For the text-containing cell, return its midpoint in [x, y] coordinate format. 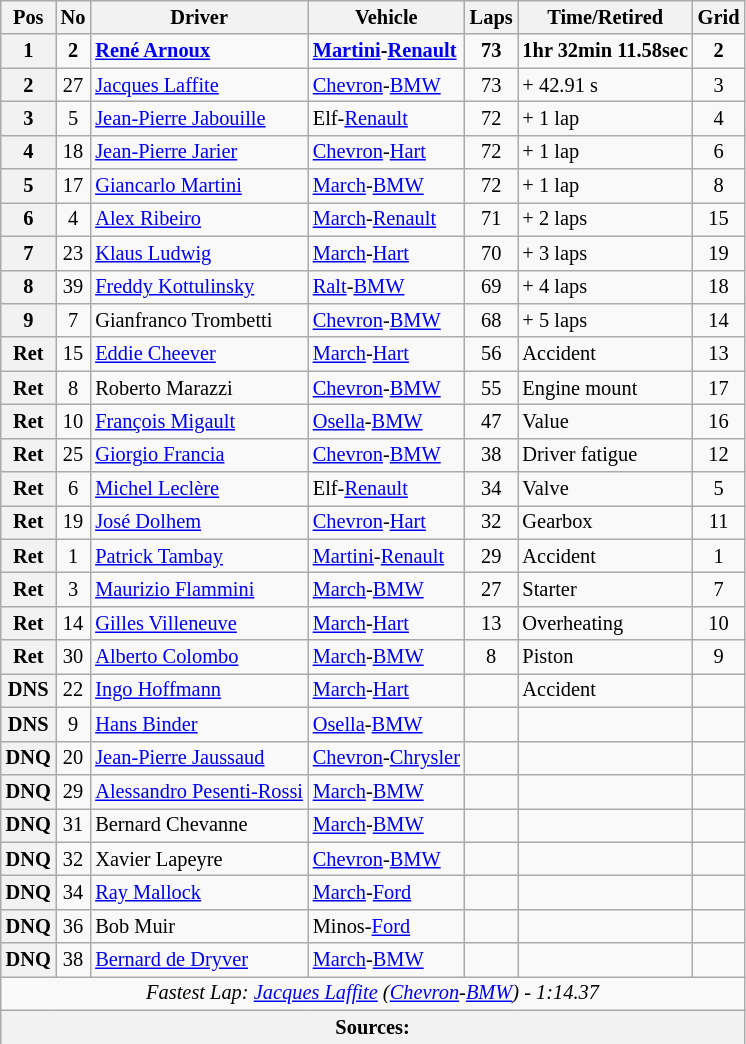
Gearbox [606, 522]
20 [74, 758]
March-Ford [386, 892]
+ 3 laps [606, 253]
Klaus Ludwig [199, 253]
Alex Ribeiro [199, 219]
Chevron-Chrysler [386, 758]
Bob Muir [199, 926]
70 [492, 253]
Ralt-BMW [386, 287]
71 [492, 219]
Jacques Laffite [199, 85]
Jean-Pierre Jaussaud [199, 758]
31 [74, 825]
Piston [606, 657]
16 [719, 421]
+ 4 laps [606, 287]
Time/Retired [606, 17]
Gianfranco Trombetti [199, 320]
Roberto Marazzi [199, 388]
Pos [28, 17]
55 [492, 388]
47 [492, 421]
Giancarlo Martini [199, 186]
Patrick Tambay [199, 556]
Eddie Cheever [199, 354]
Fastest Lap: Jacques Laffite (Chevron-BMW) - 1:14.37 [373, 993]
Driver fatigue [606, 455]
+ 5 laps [606, 320]
Freddy Kottulinsky [199, 287]
Engine mount [606, 388]
Alberto Colombo [199, 657]
22 [74, 690]
March-Renault [386, 219]
Valve [606, 489]
Michel Leclère [199, 489]
1hr 32min 11.58sec [606, 51]
36 [74, 926]
Hans Binder [199, 724]
68 [492, 320]
Alessandro Pesenti-Rossi [199, 791]
30 [74, 657]
Sources: [373, 1027]
Value [606, 421]
Jean-Pierre Jarier [199, 152]
Ingo Hoffmann [199, 690]
Xavier Lapeyre [199, 859]
39 [74, 287]
Laps [492, 17]
Bernard de Dryver [199, 960]
Overheating [606, 623]
Bernard Chevanne [199, 825]
11 [719, 522]
François Migault [199, 421]
José Dolhem [199, 522]
Maurizio Flammini [199, 589]
René Arnoux [199, 51]
69 [492, 287]
Vehicle [386, 17]
Ray Mallock [199, 892]
12 [719, 455]
Grid [719, 17]
25 [74, 455]
23 [74, 253]
No [74, 17]
Jean-Pierre Jabouille [199, 118]
+ 42.91 s [606, 85]
Driver [199, 17]
56 [492, 354]
+ 2 laps [606, 219]
Minos-Ford [386, 926]
Starter [606, 589]
Giorgio Francia [199, 455]
Gilles Villeneuve [199, 623]
